For the text-containing cell, return its midpoint in (X, Y) coordinate format. 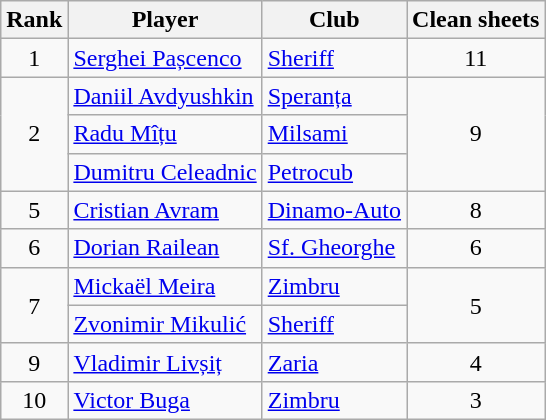
4 (476, 362)
11 (476, 58)
Club (334, 20)
Victor Buga (165, 400)
Sf. Gheorghe (334, 248)
10 (34, 400)
Dorian Railean (165, 248)
2 (34, 134)
Petrocub (334, 172)
7 (34, 305)
Dumitru Celeadnic (165, 172)
Zaria (334, 362)
1 (34, 58)
Speranța (334, 96)
Clean sheets (476, 20)
Dinamo-Auto (334, 210)
Cristian Avram (165, 210)
Vladimir Livșiț (165, 362)
3 (476, 400)
Rank (34, 20)
Daniil Avdyushkin (165, 96)
Radu Mîțu (165, 134)
Player (165, 20)
Milsami (334, 134)
Serghei Pașcenco (165, 58)
Zvonimir Mikulić (165, 324)
8 (476, 210)
Mickaël Meira (165, 286)
